Find where the given text appears and provide that cell's center as [X, Y] coordinate. 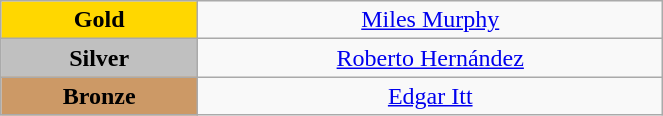
Edgar Itt [430, 96]
Bronze [100, 96]
Miles Murphy [430, 20]
Gold [100, 20]
Roberto Hernández [430, 58]
Silver [100, 58]
